Return (x, y) of the center of cell containing provided text 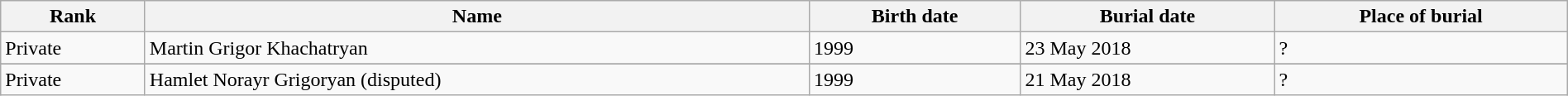
Birth date (915, 17)
Name (476, 17)
Hamlet Norayr Grigoryan (disputed) (476, 79)
Martin Grigor Khachatryan (476, 48)
Place of burial (1421, 17)
Rank (73, 17)
21 May 2018 (1148, 79)
Burial date (1148, 17)
23 May 2018 (1148, 48)
